Determine the (x, y) coordinate at the center of the cell enclosing the given text.  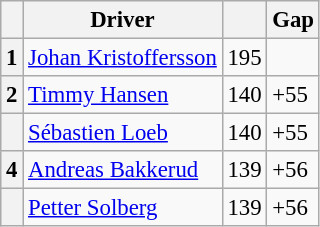
1 (12, 58)
Sébastien Loeb (122, 133)
Johan Kristoffersson (122, 58)
Petter Solberg (122, 208)
Gap (293, 20)
2 (12, 95)
4 (12, 170)
Andreas Bakkerud (122, 170)
Timmy Hansen (122, 95)
Driver (122, 20)
195 (244, 58)
